Find where the given text appears and provide that cell's center as [X, Y] coordinate. 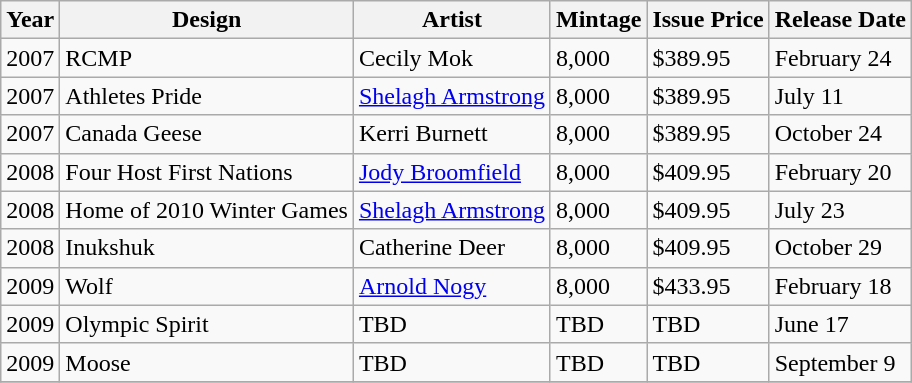
$433.95 [708, 286]
Four Host First Nations [207, 172]
Olympic Spirit [207, 324]
Catherine Deer [452, 248]
Jody Broomfield [452, 172]
Issue Price [708, 20]
Moose [207, 362]
February 18 [840, 286]
September 9 [840, 362]
Wolf [207, 286]
Kerri Burnett [452, 134]
Design [207, 20]
July 11 [840, 96]
Artist [452, 20]
October 29 [840, 248]
February 24 [840, 58]
Arnold Nogy [452, 286]
February 20 [840, 172]
Year [30, 20]
Inukshuk [207, 248]
RCMP [207, 58]
July 23 [840, 210]
Mintage [598, 20]
Canada Geese [207, 134]
Athletes Pride [207, 96]
Home of 2010 Winter Games [207, 210]
October 24 [840, 134]
June 17 [840, 324]
Cecily Mok [452, 58]
Release Date [840, 20]
